Identify which cell holds the provided text, then report its (X, Y) central coordinate. 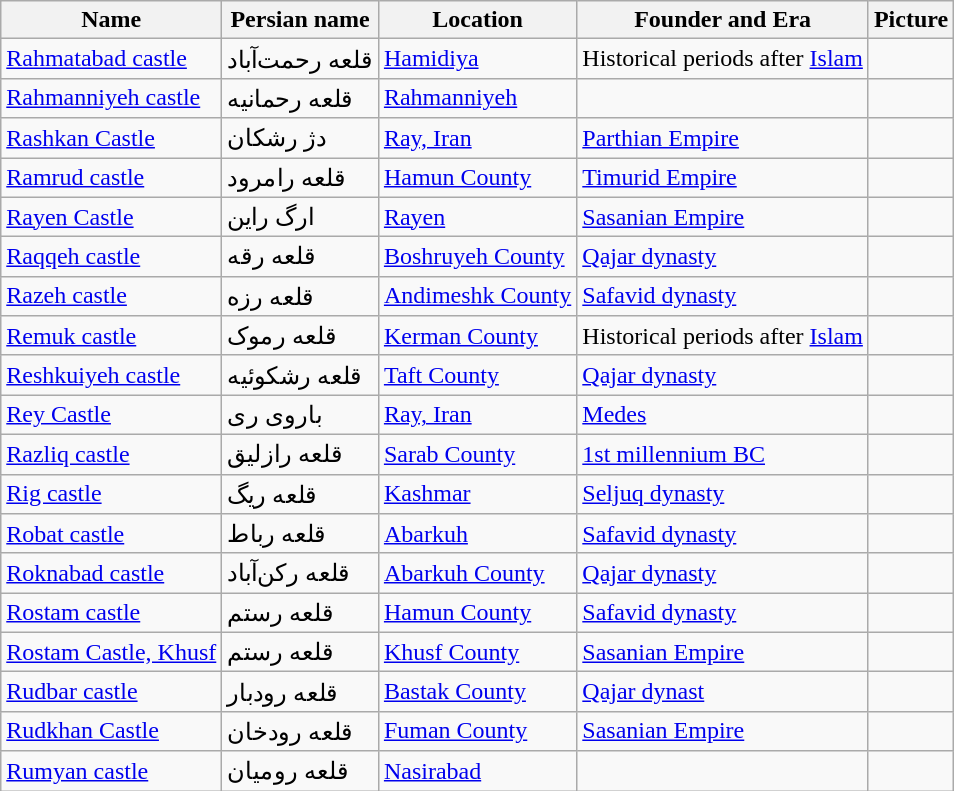
قلعه رکن‌آباد (300, 573)
Rumyan castle (112, 771)
Rostam castle (112, 613)
Rahmatabad castle (112, 59)
Khusf County (477, 652)
قلعه رموک (300, 336)
Kerman County (477, 336)
Hamidiya (477, 59)
Rahmanniyeh castle (112, 98)
Razliq castle (112, 454)
Seljuq dynasty (723, 494)
Abarkuh (477, 534)
Location (477, 20)
Remuk castle (112, 336)
Rostam Castle, Khusf (112, 652)
Nasirabad (477, 771)
قلعه رودبار (300, 692)
ارگ راین (300, 217)
قلعه رقه (300, 257)
Rig castle (112, 494)
قلعه رزه (300, 296)
Parthian Empire (723, 138)
Sarab County (477, 454)
Ramrud castle (112, 178)
قلعه رحمت‌آباد (300, 59)
Fuman County (477, 731)
Reshkuiyeh castle (112, 375)
قلعه رحمانیه (300, 98)
Rahmanniyeh (477, 98)
قلعه رشکوئیه (300, 375)
Rayen (477, 217)
Rayen Castle (112, 217)
Raqqeh castle (112, 257)
Rudkhan Castle (112, 731)
1st millennium BC (723, 454)
Bastak County (477, 692)
Medes (723, 415)
Rey Castle (112, 415)
قلعه رازلیق (300, 454)
Timurid Empire (723, 178)
Roknabad castle (112, 573)
Abarkuh County (477, 573)
Rudbar castle (112, 692)
قلعه رباط (300, 534)
قلعه رومیان (300, 771)
Kashmar (477, 494)
Razeh castle (112, 296)
Qajar dynast (723, 692)
دژ رشکان (300, 138)
قلعه رودخان (300, 731)
Taft County (477, 375)
Andimeshk County (477, 296)
Name (112, 20)
Persian name (300, 20)
Boshruyeh County (477, 257)
باروی ری (300, 415)
Picture (910, 20)
قلعه ریگ (300, 494)
Rashkan Castle (112, 138)
Robat castle (112, 534)
قلعه رامرود (300, 178)
Founder and Era (723, 20)
